Capture the cell that displays the provided text and extract its (x, y) central coordinate. 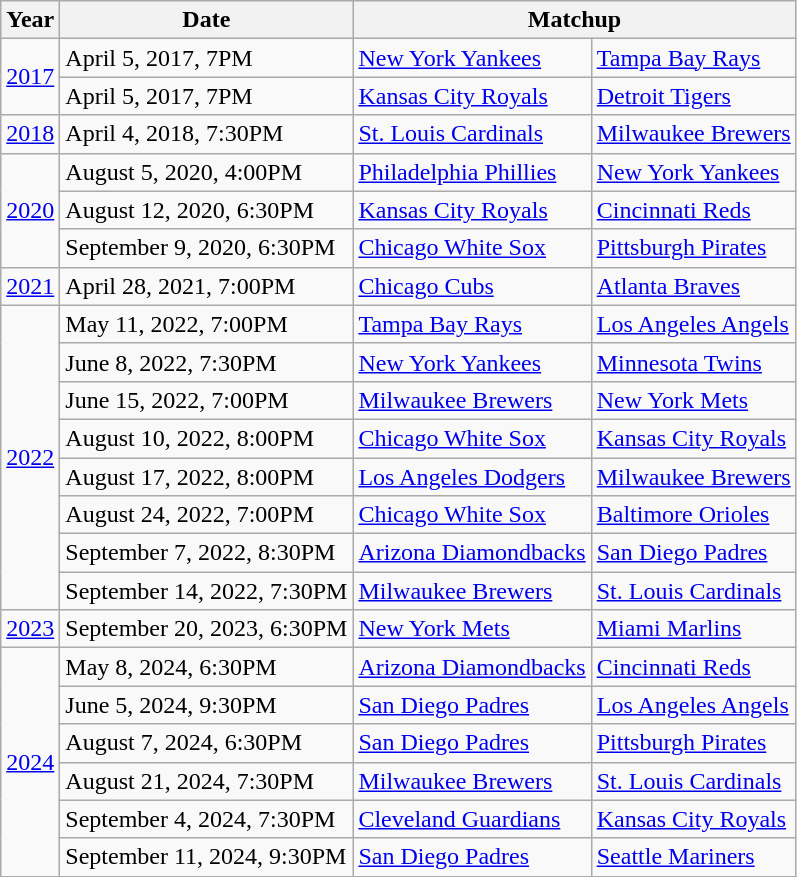
August 21, 2024, 7:30PM (206, 781)
Minnesota Twins (694, 362)
April 4, 2018, 7:30PM (206, 134)
Miami Marlins (694, 629)
Philadelphia Phillies (472, 172)
August 5, 2020, 4:00PM (206, 172)
August 12, 2020, 6:30PM (206, 210)
Baltimore Orioles (694, 515)
September 20, 2023, 6:30PM (206, 629)
Date (206, 20)
September 11, 2024, 9:30PM (206, 857)
2017 (30, 77)
May 11, 2022, 7:00PM (206, 324)
September 7, 2022, 8:30PM (206, 553)
2018 (30, 134)
Cleveland Guardians (472, 819)
Seattle Mariners (694, 857)
August 10, 2022, 8:00PM (206, 438)
September 14, 2022, 7:30PM (206, 591)
Year (30, 20)
2024 (30, 762)
2020 (30, 210)
May 8, 2024, 6:30PM (206, 667)
Matchup (574, 20)
Chicago Cubs (472, 286)
September 9, 2020, 6:30PM (206, 248)
2023 (30, 629)
August 7, 2024, 6:30PM (206, 743)
2022 (30, 457)
June 15, 2022, 7:00PM (206, 400)
Detroit Tigers (694, 96)
September 4, 2024, 7:30PM (206, 819)
April 28, 2021, 7:00PM (206, 286)
June 8, 2022, 7:30PM (206, 362)
June 5, 2024, 9:30PM (206, 705)
Atlanta Braves (694, 286)
2021 (30, 286)
August 17, 2022, 8:00PM (206, 477)
August 24, 2022, 7:00PM (206, 515)
Los Angeles Dodgers (472, 477)
